Output the [X, Y] coordinate of the center of the cell containing the given text.  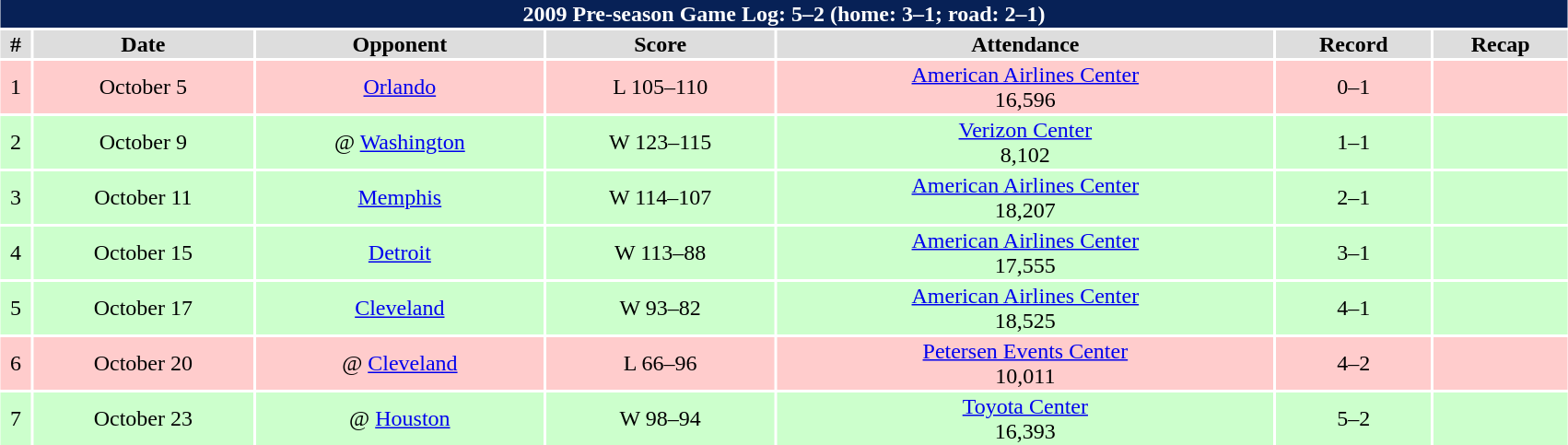
October 5 [143, 87]
Verizon Center8,102 [1024, 142]
American Airlines Center16,596 [1024, 87]
W 113–88 [660, 252]
Attendance [1024, 44]
W 123–115 [660, 142]
Date [143, 44]
6 [16, 363]
@ Houston [400, 418]
W 114–107 [660, 197]
1–1 [1353, 142]
5–2 [1353, 418]
October 9 [143, 142]
October 23 [143, 418]
October 17 [143, 308]
October 20 [143, 363]
# [16, 44]
W 93–82 [660, 308]
5 [16, 308]
Detroit [400, 252]
W 98–94 [660, 418]
4–2 [1353, 363]
@ Washington [400, 142]
October 11 [143, 197]
Cleveland [400, 308]
Opponent [400, 44]
3–1 [1353, 252]
L 66–96 [660, 363]
2 [16, 142]
Petersen Events Center10,011 [1024, 363]
1 [16, 87]
Recap [1500, 44]
@ Cleveland [400, 363]
Memphis [400, 197]
2–1 [1353, 197]
L 105–110 [660, 87]
0–1 [1353, 87]
American Airlines Center18,207 [1024, 197]
American Airlines Center17,555 [1024, 252]
4 [16, 252]
Score [660, 44]
Orlando [400, 87]
4–1 [1353, 308]
2009 Pre-season Game Log: 5–2 (home: 3–1; road: 2–1) [784, 14]
3 [16, 197]
Toyota Center16,393 [1024, 418]
October 15 [143, 252]
7 [16, 418]
American Airlines Center18,525 [1024, 308]
Record [1353, 44]
